Extract the (X, Y) coordinate from the center of the cell holding the provided text.  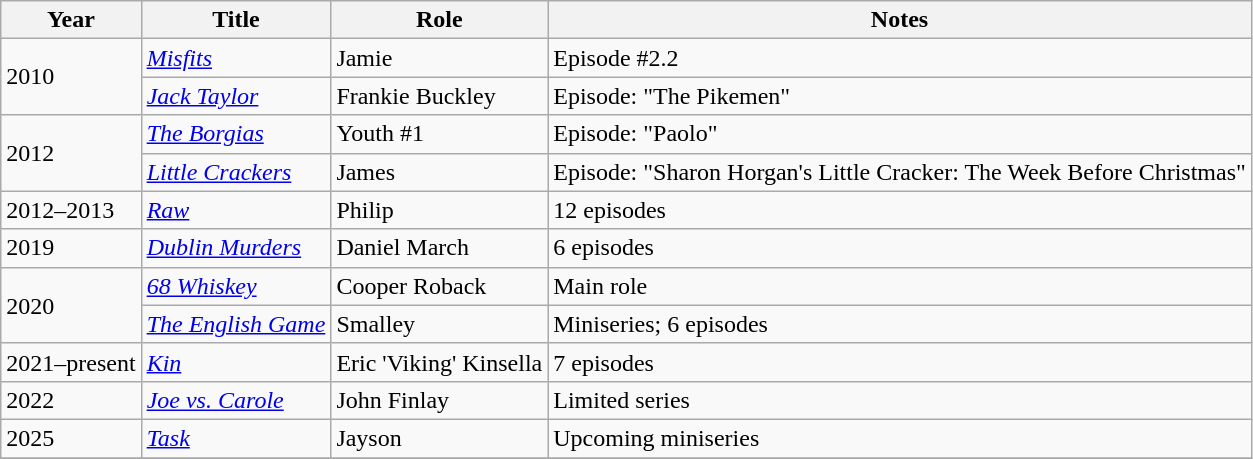
Misfits (236, 58)
Upcoming miniseries (900, 438)
2025 (71, 438)
6 episodes (900, 248)
Limited series (900, 400)
Notes (900, 20)
Kin (236, 362)
Task (236, 438)
Cooper Roback (440, 286)
James (440, 172)
Main role (900, 286)
Episode: "The Pikemen" (900, 96)
2012 (71, 153)
Jamie (440, 58)
Joe vs. Carole (236, 400)
2012–2013 (71, 210)
Philip (440, 210)
Title (236, 20)
Year (71, 20)
Smalley (440, 324)
Youth #1 (440, 134)
Eric 'Viking' Kinsella (440, 362)
Raw (236, 210)
7 episodes (900, 362)
2010 (71, 77)
The Borgias (236, 134)
Role (440, 20)
Little Crackers (236, 172)
Episode: "Sharon Horgan's Little Cracker: The Week Before Christmas" (900, 172)
Miniseries; 6 episodes (900, 324)
68 Whiskey (236, 286)
Frankie Buckley (440, 96)
12 episodes (900, 210)
Daniel March (440, 248)
Jayson (440, 438)
2020 (71, 305)
2019 (71, 248)
John Finlay (440, 400)
2021–present (71, 362)
Episode: "Paolo" (900, 134)
Dublin Murders (236, 248)
Episode #2.2 (900, 58)
The English Game (236, 324)
Jack Taylor (236, 96)
2022 (71, 400)
